Determine the (X, Y) coordinate at the center of the cell enclosing the given text.  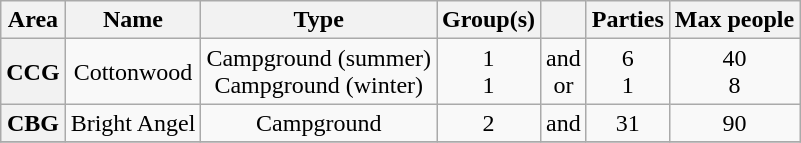
Type (319, 20)
Campground (319, 123)
90 (734, 123)
andor (564, 72)
Name (133, 20)
CBG (33, 123)
31 (628, 123)
and (564, 123)
408 (734, 72)
11 (489, 72)
Max people (734, 20)
Area (33, 20)
Group(s) (489, 20)
Bright Angel (133, 123)
CCG (33, 72)
2 (489, 123)
Cottonwood (133, 72)
Parties (628, 20)
Campground (summer)Campground (winter) (319, 72)
61 (628, 72)
